Detect which cell encompasses the target text, then output its (X, Y) center coordinate. 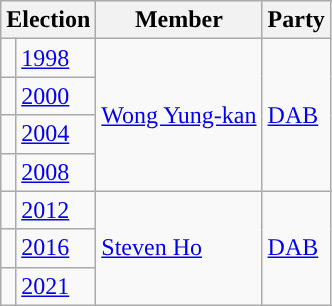
Member (179, 20)
2021 (56, 286)
2012 (56, 210)
2000 (56, 96)
1998 (56, 58)
Steven Ho (179, 248)
Wong Yung-kan (179, 115)
Party (296, 20)
2016 (56, 248)
Election (48, 20)
2008 (56, 172)
2004 (56, 134)
